Scan for the cell matching the given text and deliver its [x, y] coordinate at center. 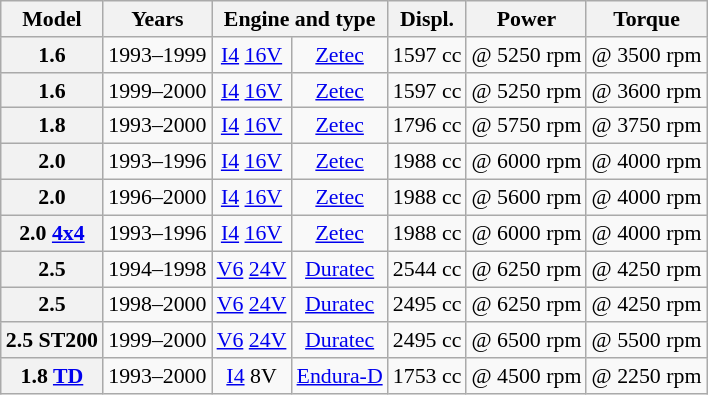
I4 8V [252, 375]
@ 2250 rpm [646, 375]
@ 5600 rpm [526, 197]
2.5 ST200 [52, 340]
1996–2000 [157, 197]
Engine and type [300, 18]
1753 cc [428, 375]
Model [52, 18]
1993–1999 [157, 54]
Years [157, 18]
@ 4500 rpm [526, 375]
1994–1998 [157, 268]
Displ. [428, 18]
1.8 [52, 125]
@ 3600 rpm [646, 90]
Torque [646, 18]
2544 cc [428, 268]
1.8 TD [52, 375]
@ 3500 rpm [646, 54]
@ 5500 rpm [646, 340]
@ 6500 rpm [526, 340]
2.0 4x4 [52, 233]
1998–2000 [157, 304]
1796 cc [428, 125]
Power [526, 18]
@ 3750 rpm [646, 125]
@ 5750 rpm [526, 125]
Endura-D [339, 375]
